Provide the (X, Y) coordinate of the cell's center where the given text is located.  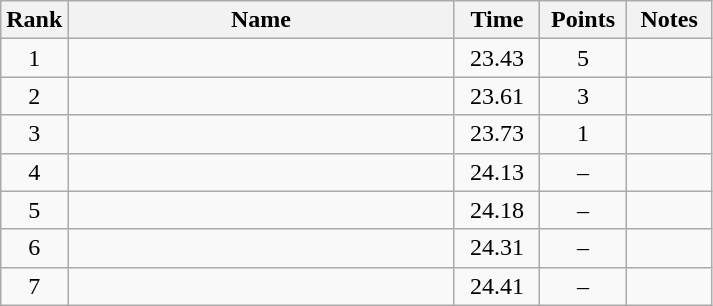
Rank (34, 20)
Name (261, 20)
23.61 (497, 96)
Points (583, 20)
24.13 (497, 172)
23.43 (497, 58)
24.31 (497, 248)
Notes (669, 20)
Time (497, 20)
6 (34, 248)
4 (34, 172)
2 (34, 96)
7 (34, 286)
23.73 (497, 134)
24.18 (497, 210)
24.41 (497, 286)
